For the text-containing cell, return its midpoint in (x, y) coordinate format. 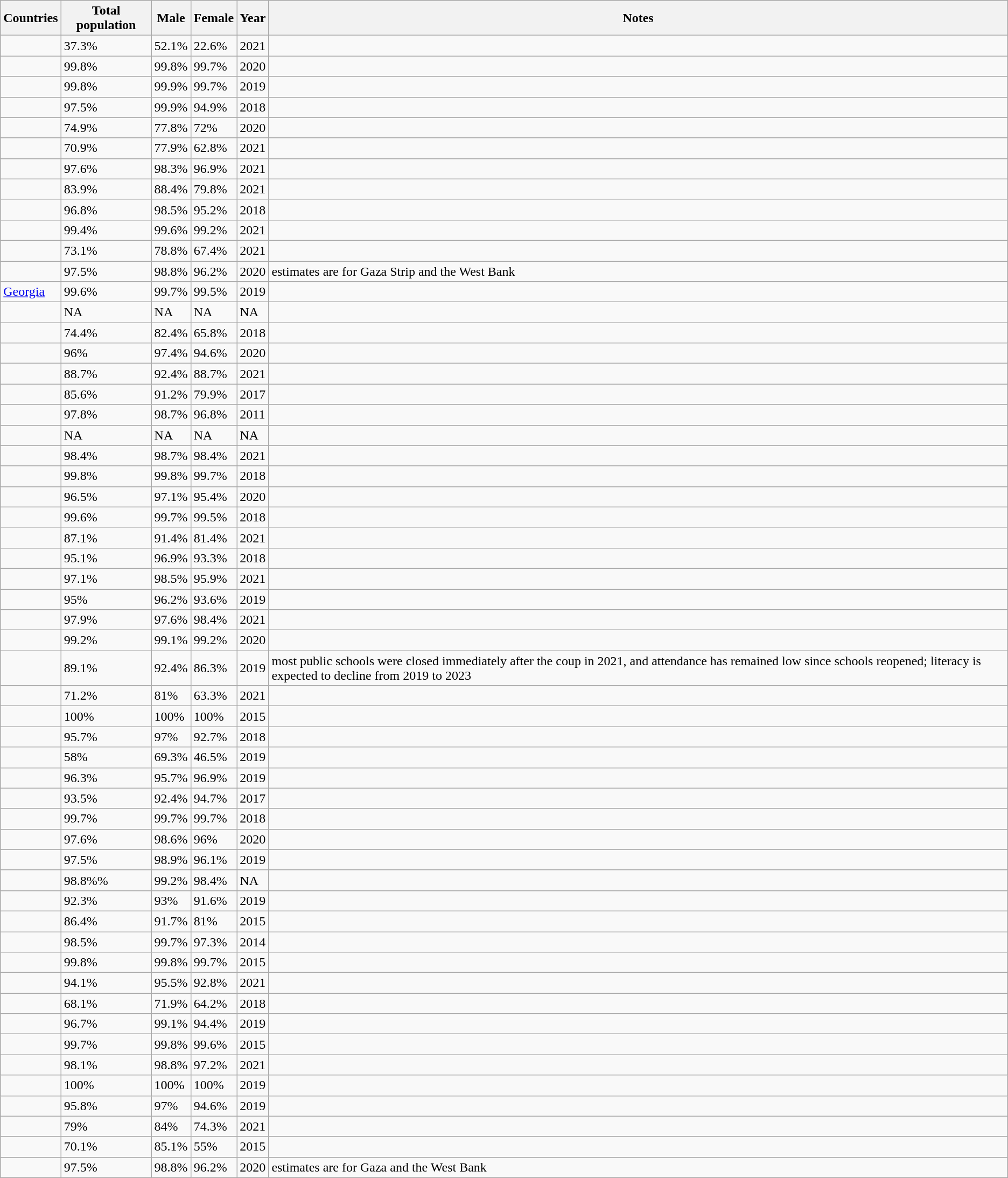
74.9% (106, 128)
96.5% (106, 497)
Female (214, 18)
98.9% (171, 860)
58% (106, 757)
91.2% (171, 394)
95.9% (214, 578)
78.8% (171, 250)
96.3% (106, 778)
estimates are for Gaza and the West Bank (638, 1167)
Total population (106, 18)
62.8% (214, 148)
98.6% (171, 839)
81.4% (214, 538)
96.1% (214, 860)
93.3% (214, 558)
2011 (253, 415)
95.1% (106, 558)
95.2% (214, 210)
Georgia (31, 292)
97.4% (171, 353)
Notes (638, 18)
89.1% (106, 668)
86.3% (214, 668)
73.1% (106, 250)
92.8% (214, 983)
92.7% (214, 737)
70.9% (106, 148)
74.3% (214, 1126)
95.4% (214, 497)
69.3% (171, 757)
Male (171, 18)
71.2% (106, 696)
74.4% (106, 333)
63.3% (214, 696)
87.1% (106, 538)
Countries (31, 18)
88.4% (171, 189)
94.7% (214, 798)
93.6% (214, 600)
52.1% (171, 46)
93.5% (106, 798)
98.3% (171, 169)
68.1% (106, 1003)
67.4% (214, 250)
98.1% (106, 1065)
estimates are for Gaza Strip and the West Bank (638, 271)
Year (253, 18)
97.9% (106, 620)
65.8% (214, 333)
94.4% (214, 1024)
70.1% (106, 1147)
64.2% (214, 1003)
82.4% (171, 333)
85.6% (106, 394)
2014 (253, 942)
84% (171, 1126)
46.5% (214, 757)
37.3% (106, 46)
91.6% (214, 901)
55% (214, 1147)
22.6% (214, 46)
99.4% (106, 230)
97.2% (214, 1065)
98.8%% (106, 880)
91.4% (171, 538)
85.1% (171, 1147)
97.8% (106, 415)
86.4% (106, 921)
77.9% (171, 148)
71.9% (171, 1003)
79.8% (214, 189)
96.7% (106, 1024)
72% (214, 128)
83.9% (106, 189)
95.8% (106, 1106)
92.3% (106, 901)
95% (106, 600)
94.9% (214, 107)
77.8% (171, 128)
79.9% (214, 394)
79% (106, 1126)
91.7% (171, 921)
97.3% (214, 942)
93% (171, 901)
95.5% (171, 983)
94.1% (106, 983)
